Identify which cell holds the provided text, then report its [x, y] central coordinate. 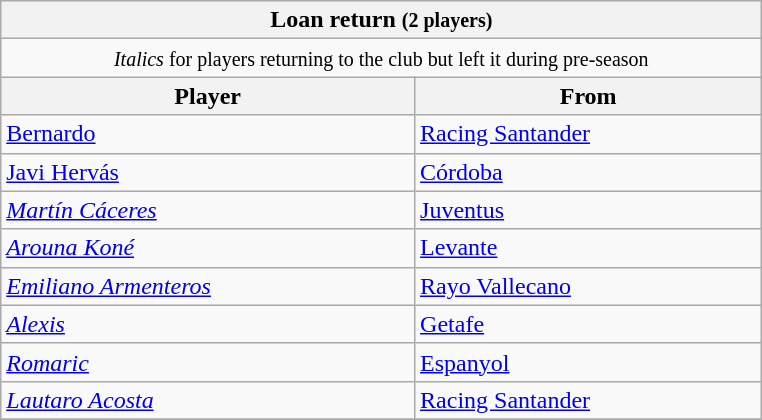
Martín Cáceres [208, 210]
From [588, 96]
Player [208, 96]
Levante [588, 248]
Lautaro Acosta [208, 400]
Romaric [208, 362]
Arouna Koné [208, 248]
Bernardo [208, 134]
Juventus [588, 210]
Italics for players returning to the club but left it during pre-season [382, 58]
Javi Hervás [208, 172]
Córdoba [588, 172]
Alexis [208, 324]
Emiliano Armenteros [208, 286]
Rayo Vallecano [588, 286]
Loan return (2 players) [382, 20]
Espanyol [588, 362]
Getafe [588, 324]
